Pinpoint the cell where the given text exists, returning its [x, y] midpoint coordinate. 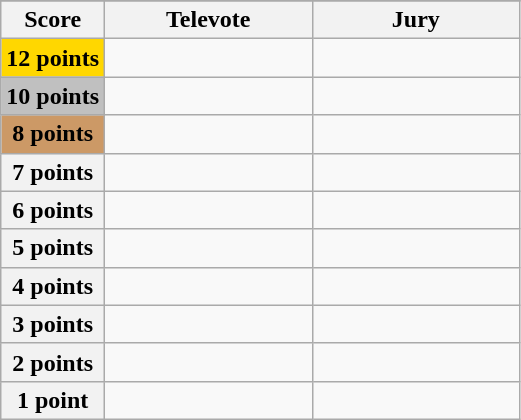
8 points [53, 134]
10 points [53, 96]
Jury [416, 20]
6 points [53, 210]
5 points [53, 248]
4 points [53, 286]
12 points [53, 58]
3 points [53, 324]
Televote [209, 20]
1 point [53, 400]
7 points [53, 172]
Score [53, 20]
2 points [53, 362]
